Scan for the cell matching the given text and deliver its (X, Y) coordinate at center. 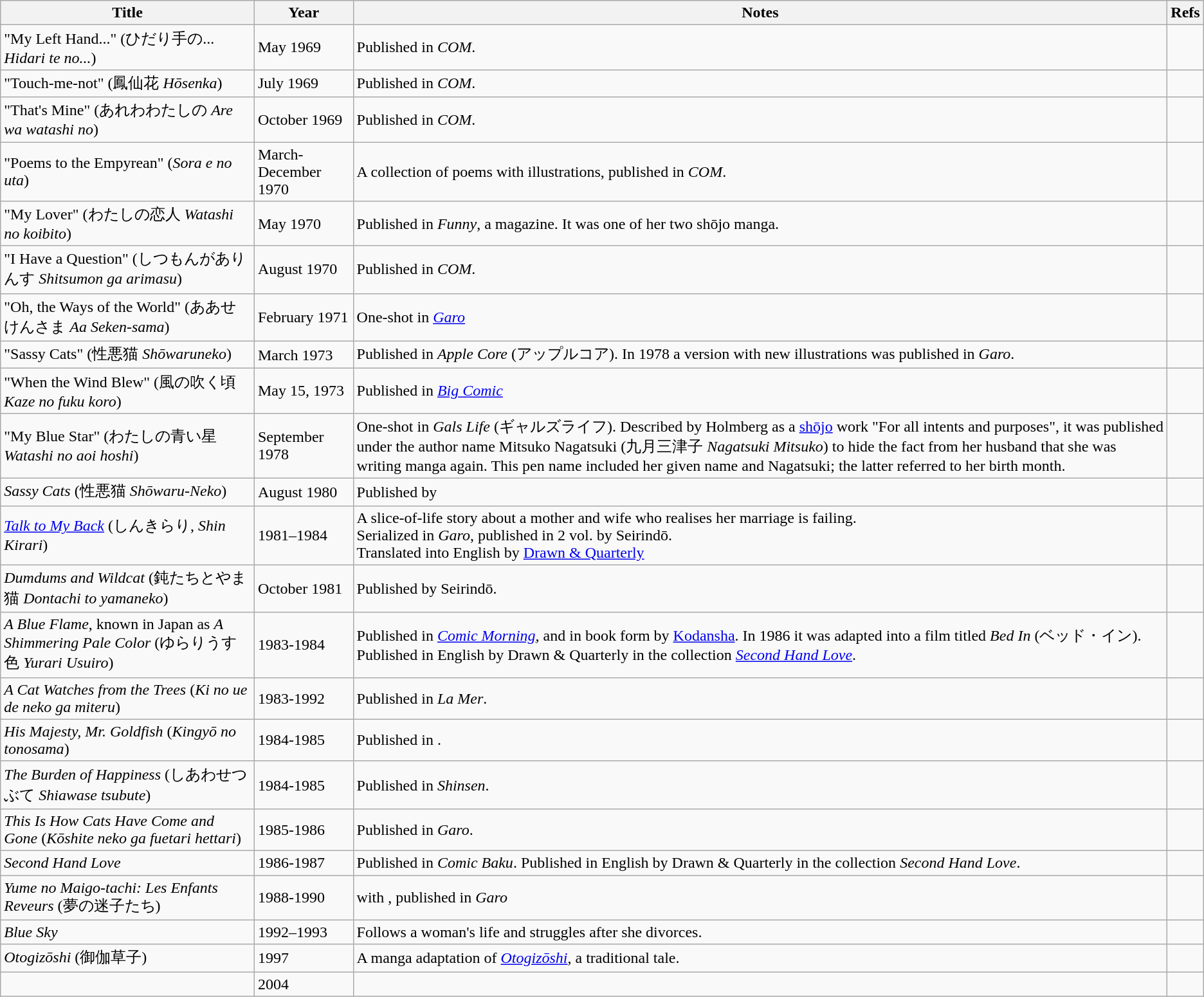
Published in Shinsen. (760, 785)
March-December 1970 (304, 171)
This Is How Cats Have Come and Gone (Kōshite neko ga fuetari hettari) (127, 830)
"Poems to the Empyrean" (Sora e no uta) (127, 171)
Year (304, 13)
A manga adaptation of Otogizōshi, a traditional tale. (760, 958)
"My Left Hand..." (ひだり手の... Hidari te no...) (127, 48)
One-shot in Garo (760, 317)
1992–1993 (304, 932)
His Majesty, Mr. Goldfish (Kingyō no tonosama) (127, 740)
2004 (304, 984)
Published in Big Comic (760, 391)
Published in Comic Baku. Published in English by Drawn & Quarterly in the collection Second Hand Love. (760, 863)
May 1969 (304, 48)
Follows a woman's life and struggles after she divorces. (760, 932)
Notes (760, 13)
1983-1984 (304, 645)
Published in La Mer. (760, 699)
September 1978 (304, 445)
Title (127, 13)
February 1971 (304, 317)
The Burden of Happiness (しあわせつぶて Shiawase tsubute) (127, 785)
May 15, 1973 (304, 391)
"My Lover" (わたしの恋人 Watashi no koibito) (127, 224)
1983-1992 (304, 699)
October 1969 (304, 120)
May 1970 (304, 224)
Blue Sky (127, 932)
A Blue Flame, known in Japan as A Shimmering Pale Color (ゆらりうす色 Yurari Usuiro) (127, 645)
A Cat Watches from the Trees (Ki no ue de neko ga miteru) (127, 699)
March 1973 (304, 355)
1997 (304, 958)
"When the Wind Blew" (風の吹く頃 Kaze no fuku koro) (127, 391)
"Sassy Cats" (性悪猫 Shōwaruneko) (127, 355)
Published in Apple Core (アップルコア). In 1978 a version with new illustrations was published in Garo. (760, 355)
Dumdums and Wildcat (鈍たちとやま猫 Dontachi to yamaneko) (127, 589)
1988-1990 (304, 897)
"I Have a Question" (しつもんがありんす Shitsumon ga arimasu) (127, 270)
Yume no Maigo-tachi: Les Enfants Reveurs (夢の迷子たち) (127, 897)
1986-1987 (304, 863)
Talk to My Back (しんきらり, Shin Kirari) (127, 535)
with , published in Garo (760, 897)
Otogizōshi (御伽草子) (127, 958)
Second Hand Love (127, 863)
August 1980 (304, 491)
July 1969 (304, 84)
1981–1984 (304, 535)
Published in Funny, a magazine. It was one of her two shōjo manga. (760, 224)
A collection of poems with illustrations, published in COM. (760, 171)
"My Blue Star" (わたしの青い星 Watashi no aoi hoshi) (127, 445)
Published by (760, 491)
Published by Seirindō. (760, 589)
1985-1986 (304, 830)
Sassy Cats (性悪猫 Shōwaru-Neko) (127, 491)
Published in Garo. (760, 830)
Refs (1185, 13)
"Oh, the Ways of the World" (ああせけんさま Aa Seken-sama) (127, 317)
"That's Mine" (あれわわたしの Are wa watashi no) (127, 120)
August 1970 (304, 270)
October 1981 (304, 589)
Published in . (760, 740)
"Touch-me-not" (鳳仙花 Hōsenka) (127, 84)
